Return the (X, Y) coordinate for the center point of the cell that contains the specified text.  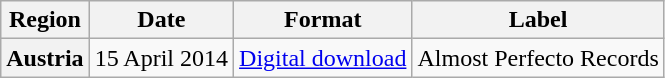
Almost Perfecto Records (538, 58)
Digital download (323, 58)
Label (538, 20)
Austria (45, 58)
Date (161, 20)
Format (323, 20)
Region (45, 20)
15 April 2014 (161, 58)
